Determine the (x, y) coordinate at the center of the cell enclosing the given text.  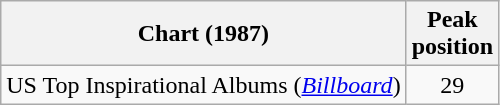
US Top Inspirational Albums (Billboard) (204, 85)
Chart (1987) (204, 34)
Peakposition (452, 34)
29 (452, 85)
